Detect which cell encompasses the target text, then output its [x, y] center coordinate. 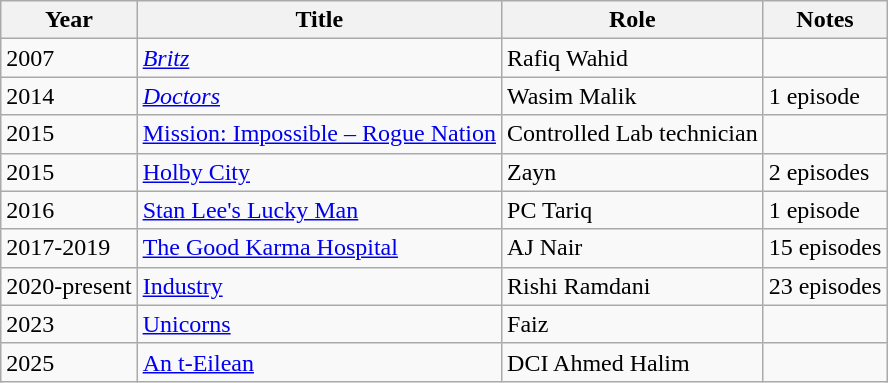
Industry [319, 286]
2016 [69, 210]
Year [69, 20]
Rafiq Wahid [633, 58]
Title [319, 20]
Doctors [319, 96]
2025 [69, 362]
Mission: Impossible – Rogue Nation [319, 134]
2007 [69, 58]
Wasim Malik [633, 96]
2014 [69, 96]
Faiz [633, 324]
2023 [69, 324]
Holby City [319, 172]
The Good Karma Hospital [319, 248]
23 episodes [825, 286]
2 episodes [825, 172]
Stan Lee's Lucky Man [319, 210]
2017-2019 [69, 248]
Unicorns [319, 324]
Controlled Lab technician [633, 134]
Zayn [633, 172]
2020-present [69, 286]
Britz [319, 58]
Notes [825, 20]
An t-Eilean [319, 362]
Rishi Ramdani [633, 286]
AJ Nair [633, 248]
DCI Ahmed Halim [633, 362]
15 episodes [825, 248]
Role [633, 20]
PC Tariq [633, 210]
